Extract the [x, y] coordinate from the center of the cell holding the provided text.  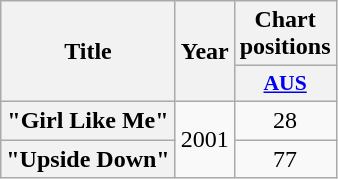
28 [285, 120]
Year [204, 52]
"Upside Down" [88, 159]
Chart positions [285, 34]
Title [88, 52]
"Girl Like Me" [88, 120]
2001 [204, 139]
77 [285, 159]
AUS [285, 84]
